Find where the given text appears and provide that cell's center as (X, Y) coordinate. 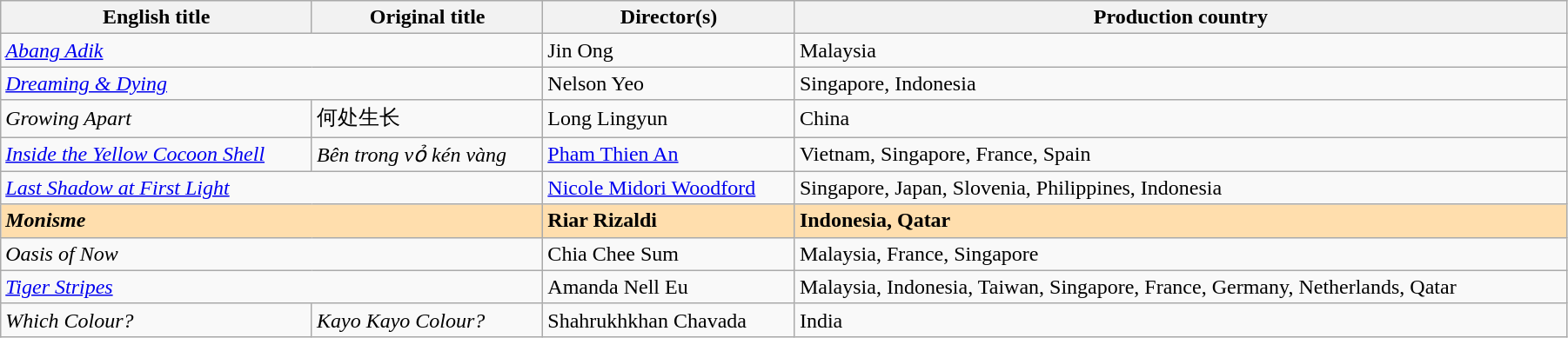
Singapore, Japan, Slovenia, Philippines, Indonesia (1180, 188)
Dreaming & Dying (271, 83)
Nelson Yeo (669, 83)
China (1180, 118)
Malaysia, Indonesia, Taiwan, Singapore, France, Germany, Netherlands, Qatar (1180, 287)
India (1180, 320)
何处生长 (426, 118)
Director(s) (669, 17)
Riar Rizaldi (669, 221)
Monisme (271, 221)
Malaysia, France, Singapore (1180, 254)
Jin Ong (669, 50)
Long Lingyun (669, 118)
Chia Chee Sum (669, 254)
Kayo Kayo Colour? (426, 320)
Production country (1180, 17)
Shahrukhkhan Chavada (669, 320)
Singapore, Indonesia (1180, 83)
Tiger Stripes (271, 287)
Nicole Midori Woodford (669, 188)
Oasis of Now (271, 254)
Amanda Nell Eu (669, 287)
Growing Apart (157, 118)
Which Colour? (157, 320)
Pham Thien An (669, 155)
Original title (426, 17)
Abang Adik (271, 50)
Indonesia, Qatar (1180, 221)
English title (157, 17)
Bên trong vỏ kén vàng (426, 155)
Last Shadow at First Light (271, 188)
Vietnam, Singapore, France, Spain (1180, 155)
Malaysia (1180, 50)
Inside the Yellow Cocoon Shell (157, 155)
